Identify which cell holds the provided text, then report its (X, Y) central coordinate. 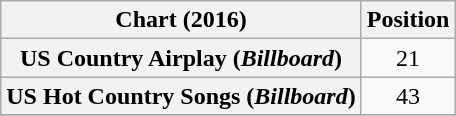
21 (408, 58)
43 (408, 96)
Chart (2016) (181, 20)
Position (408, 20)
US Hot Country Songs (Billboard) (181, 96)
US Country Airplay (Billboard) (181, 58)
